Detect which cell encompasses the target text, then output its (X, Y) center coordinate. 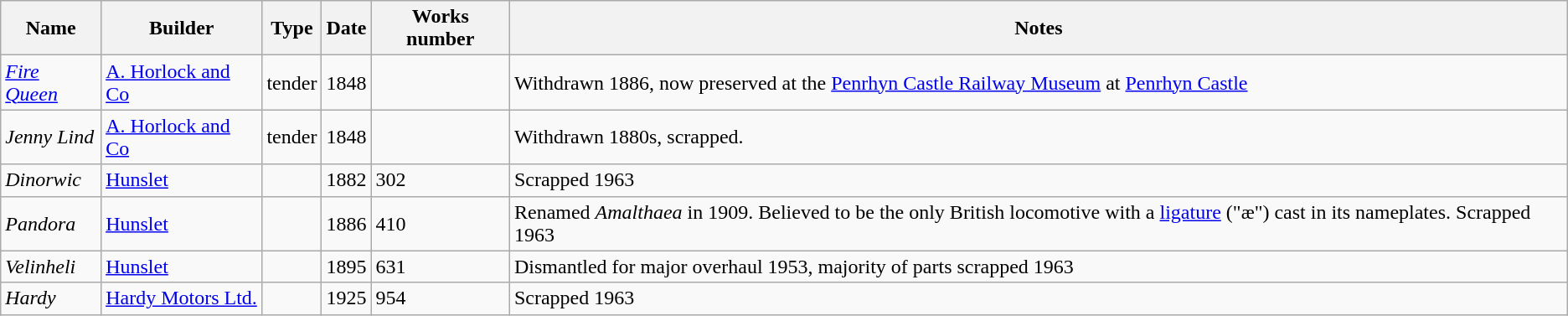
Builder (182, 28)
Jenny Lind (51, 137)
Pandora (51, 223)
954 (441, 298)
Name (51, 28)
302 (441, 180)
Velinheli (51, 267)
Dinorwic (51, 180)
Renamed Amalthaea in 1909. Believed to be the only British locomotive with a ligature ("æ") cast in its nameplates. Scrapped 1963 (1039, 223)
1886 (347, 223)
Hardy (51, 298)
Hardy Motors Ltd. (182, 298)
Type (291, 28)
Withdrawn 1880s, scrapped. (1039, 137)
Dismantled for major overhaul 1953, majority of parts scrapped 1963 (1039, 267)
Notes (1039, 28)
410 (441, 223)
1895 (347, 267)
631 (441, 267)
Withdrawn 1886, now preserved at the Penrhyn Castle Railway Museum at Penrhyn Castle (1039, 82)
1925 (347, 298)
Fire Queen (51, 82)
Works number (441, 28)
Date (347, 28)
1882 (347, 180)
